Find where the given text appears and provide that cell's center as (x, y) coordinate. 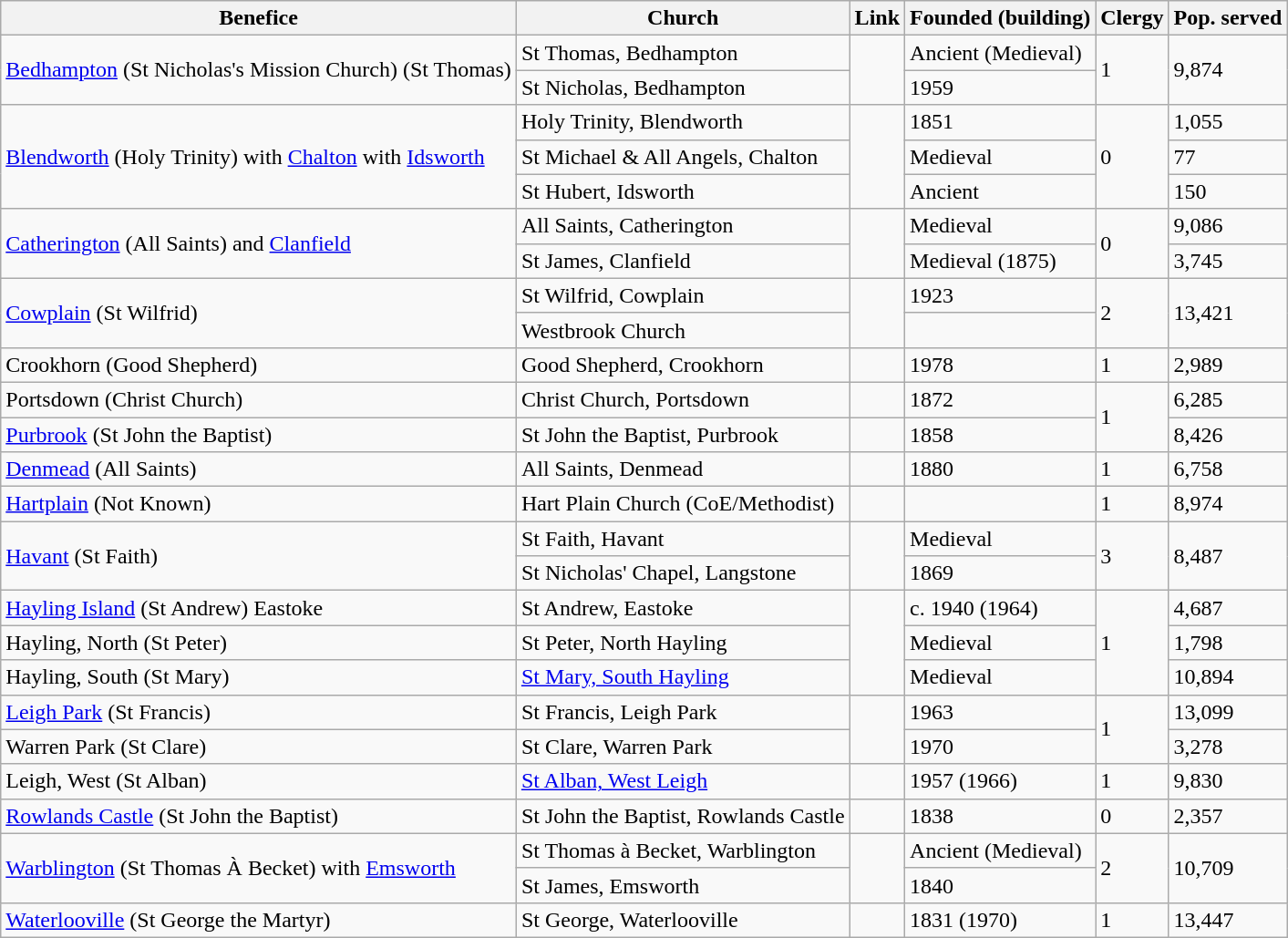
2,357 (1228, 816)
Denmead (All Saints) (259, 469)
St John the Baptist, Rowlands Castle (683, 816)
1872 (1001, 399)
Leigh Park (St Francis) (259, 712)
St Nicholas, Bedhampton (683, 88)
St Nicholas' Chapel, Langstone (683, 573)
13,099 (1228, 712)
Catherington (All Saints) and Clanfield (259, 243)
9,874 (1228, 70)
1959 (1001, 88)
3,278 (1228, 747)
St Thomas à Becket, Warblington (683, 850)
1831 (1970) (1001, 920)
Warblington (St Thomas À Becket) with Emsworth (259, 868)
All Saints, Denmead (683, 469)
Link (877, 18)
Waterlooville (St George the Martyr) (259, 920)
St Wilfrid, Cowplain (683, 295)
1963 (1001, 712)
Medieval (1875) (1001, 261)
6,758 (1228, 469)
1869 (1001, 573)
1957 (1966) (1001, 781)
13,447 (1228, 920)
Hayling, South (St Mary) (259, 677)
Bedhampton (St Nicholas's Mission Church) (St Thomas) (259, 70)
Portsdown (Christ Church) (259, 399)
1858 (1001, 435)
St Michael & All Angels, Chalton (683, 157)
Warren Park (St Clare) (259, 747)
Cowplain (St Wilfrid) (259, 313)
3 (1132, 556)
Ancient (1001, 191)
3,745 (1228, 261)
St John the Baptist, Purbrook (683, 435)
Hartplain (Not Known) (259, 504)
Purbrook (St John the Baptist) (259, 435)
Benefice (259, 18)
1838 (1001, 816)
77 (1228, 157)
Hayling, North (St Peter) (259, 643)
St James, Emsworth (683, 885)
1978 (1001, 365)
1,798 (1228, 643)
Good Shepherd, Crookhorn (683, 365)
c. 1940 (1964) (1001, 608)
St Andrew, Eastoke (683, 608)
1880 (1001, 469)
Havant (St Faith) (259, 556)
Founded (building) (1001, 18)
Christ Church, Portsdown (683, 399)
Clergy (1132, 18)
13,421 (1228, 313)
St James, Clanfield (683, 261)
St Thomas, Bedhampton (683, 53)
10,709 (1228, 868)
8,974 (1228, 504)
St Francis, Leigh Park (683, 712)
Rowlands Castle (St John the Baptist) (259, 816)
1970 (1001, 747)
Pop. served (1228, 18)
9,830 (1228, 781)
St Hubert, Idsworth (683, 191)
St Mary, South Hayling (683, 677)
St Peter, North Hayling (683, 643)
2,989 (1228, 365)
8,487 (1228, 556)
Church (683, 18)
Westbrook Church (683, 330)
150 (1228, 191)
Hart Plain Church (CoE/Methodist) (683, 504)
St Alban, West Leigh (683, 781)
1840 (1001, 885)
1851 (1001, 122)
Leigh, West (St Alban) (259, 781)
Crookhorn (Good Shepherd) (259, 365)
4,687 (1228, 608)
Holy Trinity, Blendworth (683, 122)
10,894 (1228, 677)
6,285 (1228, 399)
St Clare, Warren Park (683, 747)
Hayling Island (St Andrew) Eastoke (259, 608)
St George, Waterlooville (683, 920)
1923 (1001, 295)
8,426 (1228, 435)
All Saints, Catherington (683, 226)
1,055 (1228, 122)
St Faith, Havant (683, 539)
9,086 (1228, 226)
Blendworth (Holy Trinity) with Chalton with Idsworth (259, 157)
